For the text-containing cell, return its midpoint in (X, Y) coordinate format. 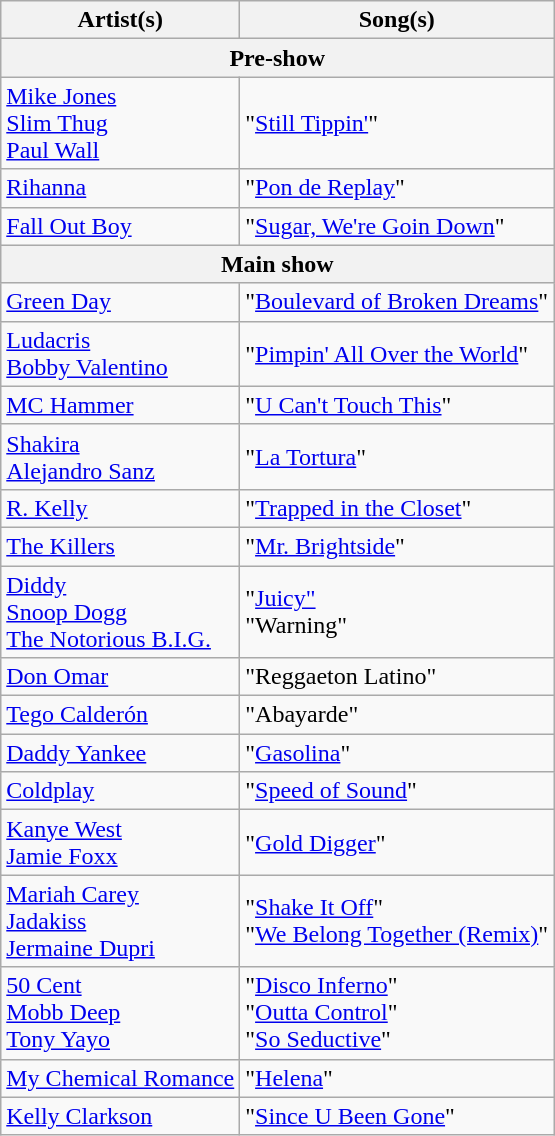
Don Omar (120, 677)
Green Day (120, 302)
Daddy Yankee (120, 753)
Main show (278, 264)
"Trapped in the Closet" (397, 508)
Artist(s) (120, 20)
Song(s) (397, 20)
"Helena" (397, 1078)
"Abayarde" (397, 715)
"Disco Inferno" "Outta Control" "So Seductive" (397, 1013)
MC Hammer (120, 405)
"Still Tippin'" (397, 123)
Tego Calderón (120, 715)
Ludacris Bobby Valentino (120, 354)
"Juicy" "Warning" (397, 612)
"La Tortura" (397, 456)
"Speed of Sound" (397, 791)
Kanye West Jamie Foxx (120, 842)
"Gasolina" (397, 753)
Pre-show (278, 58)
Mike Jones Slim Thug Paul Wall (120, 123)
"Since U Been Gone" (397, 1116)
"Sugar, We're Goin Down" (397, 226)
"U Can't Touch This" (397, 405)
"Shake It Off" "We Belong Together (Remix)" (397, 921)
My Chemical Romance (120, 1078)
"Mr. Brightside" (397, 546)
R. Kelly (120, 508)
The Killers (120, 546)
Mariah Carey Jadakiss Jermaine Dupri (120, 921)
Diddy Snoop Dogg The Notorious B.I.G. (120, 612)
"Gold Digger" (397, 842)
"Reggaeton Latino" (397, 677)
Kelly Clarkson (120, 1116)
Rihanna (120, 188)
"Boulevard of Broken Dreams" (397, 302)
Shakira Alejandro Sanz (120, 456)
Coldplay (120, 791)
"Pon de Replay" (397, 188)
Fall Out Boy (120, 226)
"Pimpin' All Over the World" (397, 354)
50 Cent Mobb Deep Tony Yayo (120, 1013)
